For the text-containing cell, return its midpoint in (x, y) coordinate format. 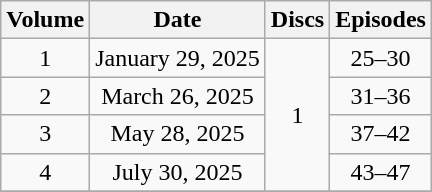
January 29, 2025 (178, 58)
July 30, 2025 (178, 172)
3 (46, 134)
2 (46, 96)
Episodes (381, 20)
Discs (297, 20)
43–47 (381, 172)
4 (46, 172)
Date (178, 20)
Volume (46, 20)
31–36 (381, 96)
May 28, 2025 (178, 134)
37–42 (381, 134)
25–30 (381, 58)
March 26, 2025 (178, 96)
